Pinpoint the cell where the given text exists, returning its [x, y] midpoint coordinate. 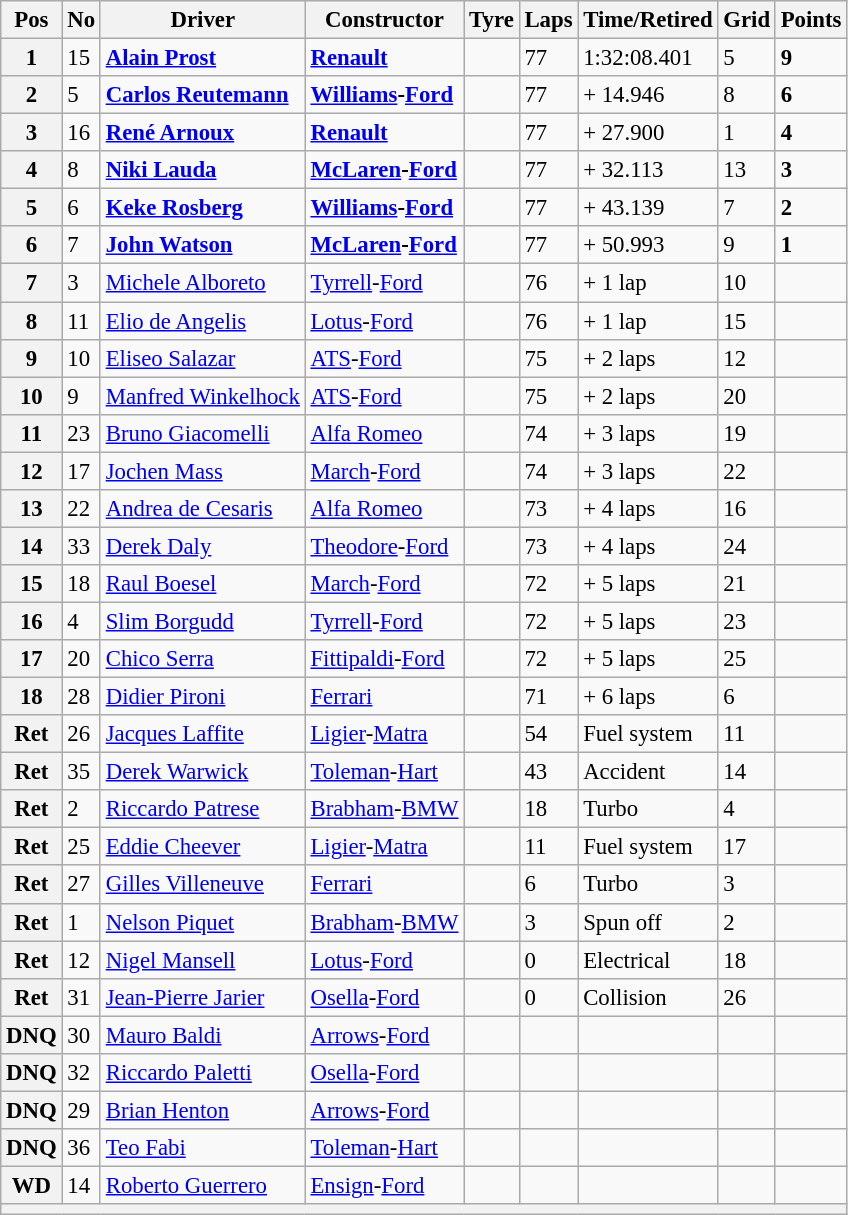
54 [548, 734]
Laps [548, 20]
Carlos Reutemann [202, 95]
Nelson Piquet [202, 922]
+ 43.139 [648, 208]
24 [746, 546]
43 [548, 772]
+ 6 laps [648, 697]
Didier Pironi [202, 697]
Andrea de Cesaris [202, 509]
32 [81, 1073]
John Watson [202, 245]
Fittipaldi-Ford [384, 659]
28 [81, 697]
Manfred Winkelhock [202, 396]
Slim Borgudd [202, 621]
Derek Warwick [202, 772]
Niki Lauda [202, 170]
Accident [648, 772]
31 [81, 997]
36 [81, 1148]
30 [81, 1035]
71 [548, 697]
27 [81, 885]
Roberto Guerrero [202, 1185]
Nigel Mansell [202, 960]
No [81, 20]
Brian Henton [202, 1110]
+ 27.900 [648, 133]
Bruno Giacomelli [202, 433]
33 [81, 546]
Riccardo Paletti [202, 1073]
Elio de Angelis [202, 321]
+ 50.993 [648, 245]
Keke Rosberg [202, 208]
René Arnoux [202, 133]
Michele Alboreto [202, 283]
Grid [746, 20]
Tyre [492, 20]
Eliseo Salazar [202, 358]
19 [746, 433]
Time/Retired [648, 20]
Jochen Mass [202, 471]
Alain Prost [202, 58]
Jacques Laffite [202, 734]
Constructor [384, 20]
WD [32, 1185]
Raul Boesel [202, 584]
Riccardo Patrese [202, 809]
Eddie Cheever [202, 847]
35 [81, 772]
Derek Daly [202, 546]
Mauro Baldi [202, 1035]
Theodore-Ford [384, 546]
Gilles Villeneuve [202, 885]
Ensign-Ford [384, 1185]
29 [81, 1110]
Collision [648, 997]
1:32:08.401 [648, 58]
Points [810, 20]
21 [746, 584]
Pos [32, 20]
Electrical [648, 960]
Spun off [648, 922]
+ 32.113 [648, 170]
Teo Fabi [202, 1148]
Chico Serra [202, 659]
Jean-Pierre Jarier [202, 997]
Driver [202, 20]
+ 14.946 [648, 95]
